Search for the cell housing the specified text and yield its (x, y) center coordinate. 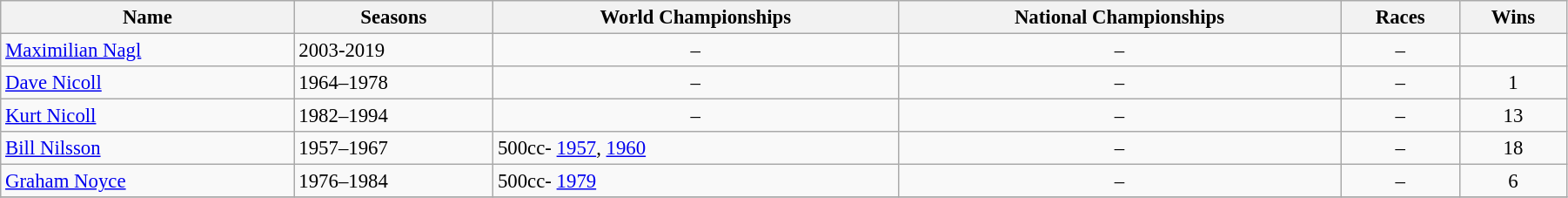
500cc- 1979 (696, 181)
13 (1512, 116)
National Championships (1119, 17)
6 (1512, 181)
Kurt Nicoll (148, 116)
1982–1994 (393, 116)
Graham Noyce (148, 181)
18 (1512, 148)
1964–1978 (393, 83)
2003-2019 (393, 51)
Seasons (393, 17)
1 (1512, 83)
Dave Nicoll (148, 83)
500cc- 1957, 1960 (696, 148)
1976–1984 (393, 181)
Wins (1512, 17)
Bill Nilsson (148, 148)
Maximilian Nagl (148, 51)
Name (148, 17)
World Championships (696, 17)
Races (1400, 17)
1957–1967 (393, 148)
